Locate the cell with the specified text and output its (x, y) center coordinate. 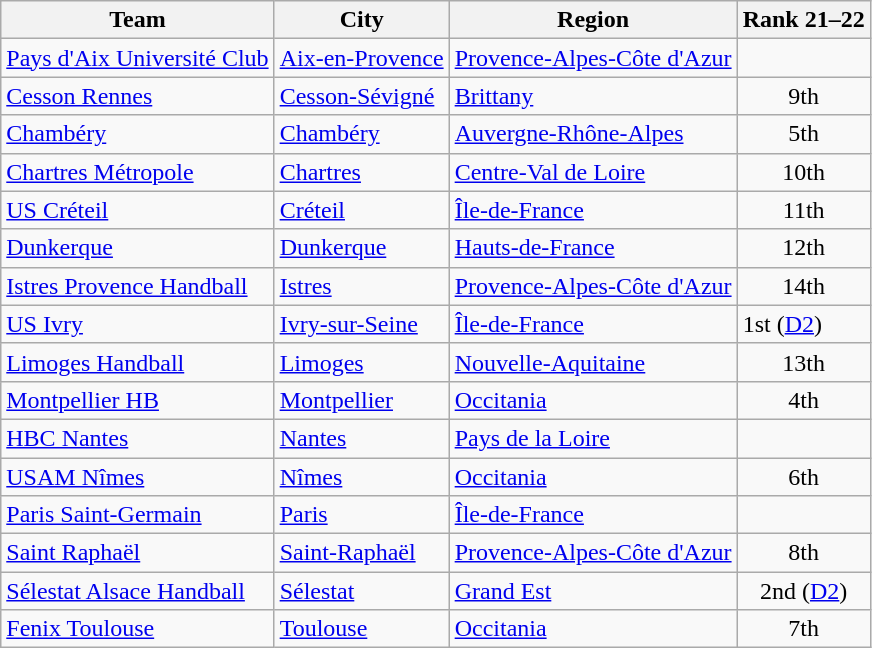
Rank 21–22 (804, 20)
Region (593, 20)
Saint-Raphaël (362, 553)
1st (D2) (804, 324)
Team (138, 20)
City (362, 20)
Limoges (362, 362)
US Ivry (138, 324)
Sélestat (362, 591)
Fenix Toulouse (138, 629)
Nouvelle-Aquitaine (593, 362)
Ivry-sur-Seine (362, 324)
Sélestat Alsace Handball (138, 591)
Nantes (362, 438)
HBC Nantes (138, 438)
6th (804, 477)
Toulouse (362, 629)
Chartres Métropole (138, 172)
Aix-en-Provence (362, 58)
Chartres (362, 172)
Pays de la Loire (593, 438)
Montpellier (362, 400)
9th (804, 96)
Cesson-Sévigné (362, 96)
4th (804, 400)
Saint Raphaël (138, 553)
USAM Nîmes (138, 477)
Hauts-de-France (593, 248)
Limoges Handball (138, 362)
14th (804, 286)
Istres (362, 286)
Montpellier HB (138, 400)
Pays d'Aix Université Club (138, 58)
Grand Est (593, 591)
11th (804, 210)
Paris (362, 515)
US Créteil (138, 210)
Brittany (593, 96)
7th (804, 629)
Cesson Rennes (138, 96)
8th (804, 553)
Auvergne-Rhône-Alpes (593, 134)
Centre-Val de Loire (593, 172)
Paris Saint-Germain (138, 515)
10th (804, 172)
2nd (D2) (804, 591)
13th (804, 362)
5th (804, 134)
Nîmes (362, 477)
Créteil (362, 210)
12th (804, 248)
Istres Provence Handball (138, 286)
